Capture the cell that displays the provided text and extract its [x, y] central coordinate. 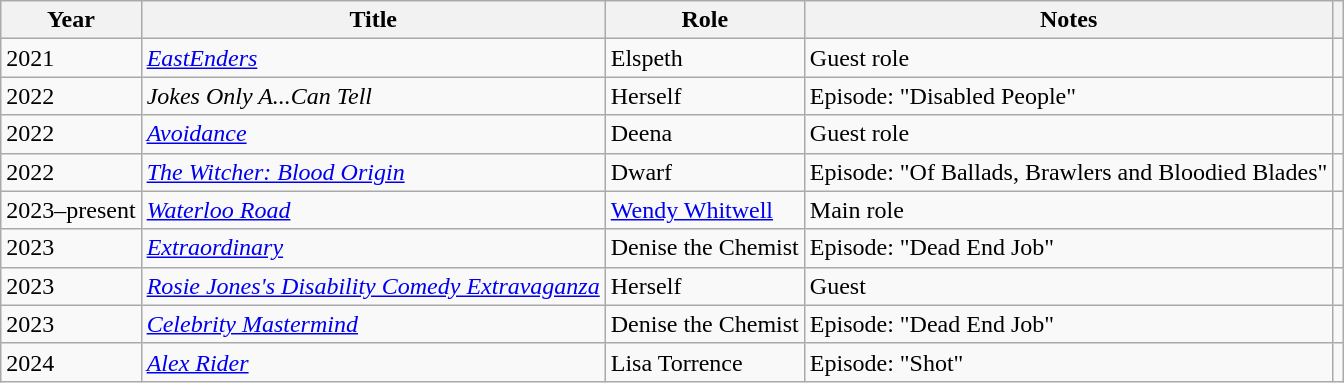
Celebrity Mastermind [373, 324]
2023–present [71, 210]
Elspeth [704, 58]
Guest [1068, 286]
Notes [1068, 20]
Waterloo Road [373, 210]
Rosie Jones's Disability Comedy Extravaganza [373, 286]
Episode: "Of Ballads, Brawlers and Bloodied Blades" [1068, 172]
Episode: "Shot" [1068, 362]
Dwarf [704, 172]
Year [71, 20]
EastEnders [373, 58]
Jokes Only A...Can Tell [373, 96]
Episode: "Disabled People" [1068, 96]
Deena [704, 134]
Main role [1068, 210]
Wendy Whitwell [704, 210]
The Witcher: Blood Origin [373, 172]
2024 [71, 362]
Alex Rider [373, 362]
Extraordinary [373, 248]
Lisa Torrence [704, 362]
2021 [71, 58]
Avoidance [373, 134]
Title [373, 20]
Role [704, 20]
